Return (x, y) of the center of cell containing provided text 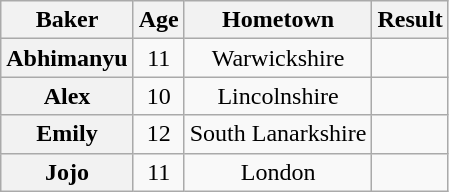
London (278, 172)
Baker (67, 20)
South Lanarkshire (278, 134)
12 (158, 134)
Hometown (278, 20)
10 (158, 96)
Emily (67, 134)
Result (410, 20)
Lincolnshire (278, 96)
Alex (67, 96)
Abhimanyu (67, 58)
Warwickshire (278, 58)
Jojo (67, 172)
Age (158, 20)
